Return (x, y) of the center of cell containing provided text 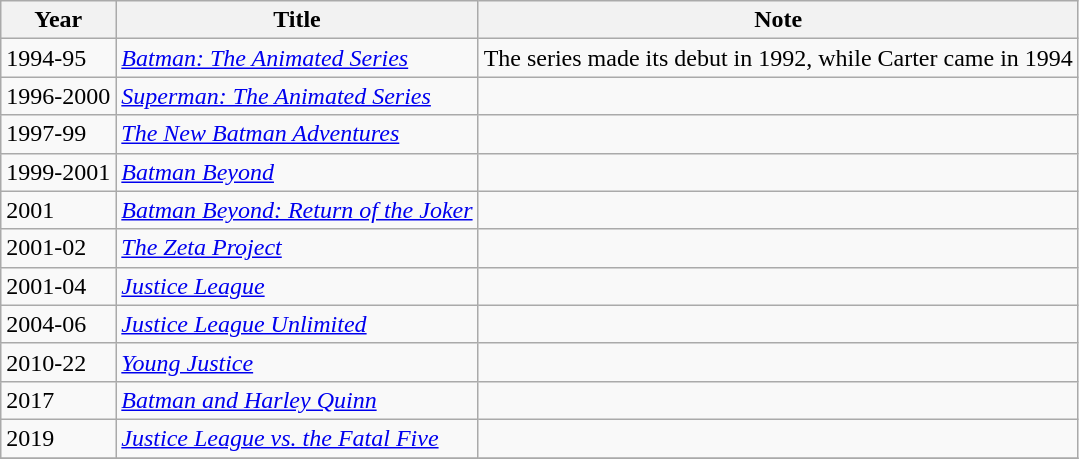
2001 (58, 210)
The New Batman Adventures (297, 134)
Justice League vs. the Fatal Five (297, 438)
1997-99 (58, 134)
1994-95 (58, 58)
The Zeta Project (297, 248)
Justice League (297, 286)
2001-04 (58, 286)
Young Justice (297, 362)
Justice League Unlimited (297, 324)
Note (778, 20)
2017 (58, 400)
Batman: The Animated Series (297, 58)
Batman Beyond: Return of the Joker (297, 210)
Year (58, 20)
2004-06 (58, 324)
Superman: The Animated Series (297, 96)
2010-22 (58, 362)
2001-02 (58, 248)
The series made its debut in 1992, while Carter came in 1994 (778, 58)
1999-2001 (58, 172)
Batman Beyond (297, 172)
2019 (58, 438)
Batman and Harley Quinn (297, 400)
Title (297, 20)
1996-2000 (58, 96)
